Identify which cell holds the provided text, then report its (X, Y) central coordinate. 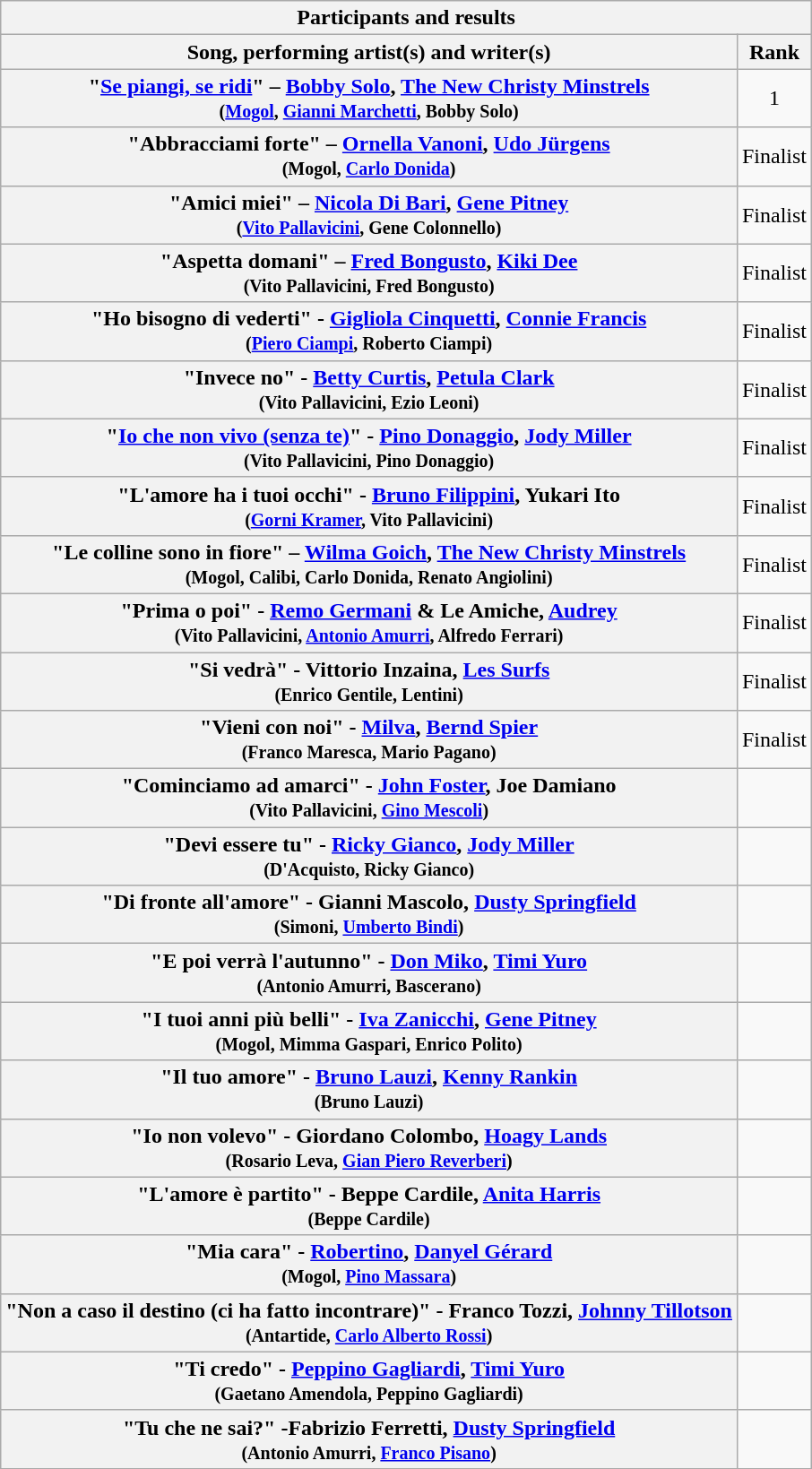
1 (774, 99)
"E poi verrà l'autunno" - Don Miko, Timi Yuro (Antonio Amurri, Bascerano) (369, 973)
"I tuoi anni più belli" - Iva Zanicchi, Gene Pitney (Mogol, Mimma Gaspari, Enrico Polito) (369, 1031)
"Devi essere tu" - Ricky Gianco, Jody Miller (D'Acquisto, Ricky Gianco) (369, 857)
"Prima o poi" - Remo Germani & Le Amiche, Audrey (Vito Pallavicini, Antonio Amurri, Alfredo Ferrari) (369, 622)
"Se piangi, se ridi" – Bobby Solo, The New Christy Minstrels (Mogol, Gianni Marchetti, Bobby Solo) (369, 99)
"Aspetta domani" – Fred Bongusto, Kiki Dee (Vito Pallavicini, Fred Bongusto) (369, 272)
"Il tuo amore" - Bruno Lauzi, Kenny Rankin (Bruno Lauzi) (369, 1090)
Participants and results (407, 18)
"Cominciamo ad amarci" - John Foster, Joe Damiano (Vito Pallavicini, Gino Mescoli) (369, 798)
"Mia cara" - Robertino, Danyel Gérard (Mogol, Pino Massara) (369, 1264)
"Invece no" - Betty Curtis, Petula Clark (Vito Pallavicini, Ezio Leoni) (369, 389)
"Di fronte all'amore" - Gianni Mascolo, Dusty Springfield (Simoni, Umberto Bindi) (369, 914)
"Amici miei" – Nicola Di Bari, Gene Pitney (Vito Pallavicini, Gene Colonnello) (369, 215)
"Ti credo" - Peppino Gagliardi, Timi Yuro (Gaetano Amendola, Peppino Gagliardi) (369, 1380)
"Abbracciami forte" – Ornella Vanoni, Udo Jürgens (Mogol, Carlo Donida) (369, 156)
"L'amore è partito" - Beppe Cardile, Anita Harris (Beppe Cardile) (369, 1206)
Song, performing artist(s) and writer(s) (369, 52)
"Non a caso il destino (ci ha fatto incontrare)" - Franco Tozzi, Johnny Tillotson (Antartide, Carlo Alberto Rossi) (369, 1323)
Rank (774, 52)
"Le colline sono in fiore" – Wilma Goich, The New Christy Minstrels (Mogol, Calibi, Carlo Donida, Renato Angiolini) (369, 565)
"Io che non vivo (senza te)" - Pino Donaggio, Jody Miller (Vito Pallavicini, Pino Donaggio) (369, 448)
"Si vedrà" - Vittorio Inzaina, Les Surfs (Enrico Gentile, Lentini) (369, 681)
"Ho bisogno di vederti" - Gigliola Cinquetti, Connie Francis (Piero Ciampi, Roberto Ciampi) (369, 332)
"Tu che ne sai?" -Fabrizio Ferretti, Dusty Springfield (Antonio Amurri, Franco Pisano) (369, 1439)
"Io non volevo" - Giordano Colombo, Hoagy Lands (Rosario Leva, Gian Piero Reverberi) (369, 1147)
"L'amore ha i tuoi occhi" - Bruno Filippini, Yukari Ito (Gorni Kramer, Vito Pallavicini) (369, 506)
"Vieni con noi" - Milva, Bernd Spier (Franco Maresca, Mario Pagano) (369, 740)
